Return the (X, Y) coordinate for the center point of the cell that contains the specified text.  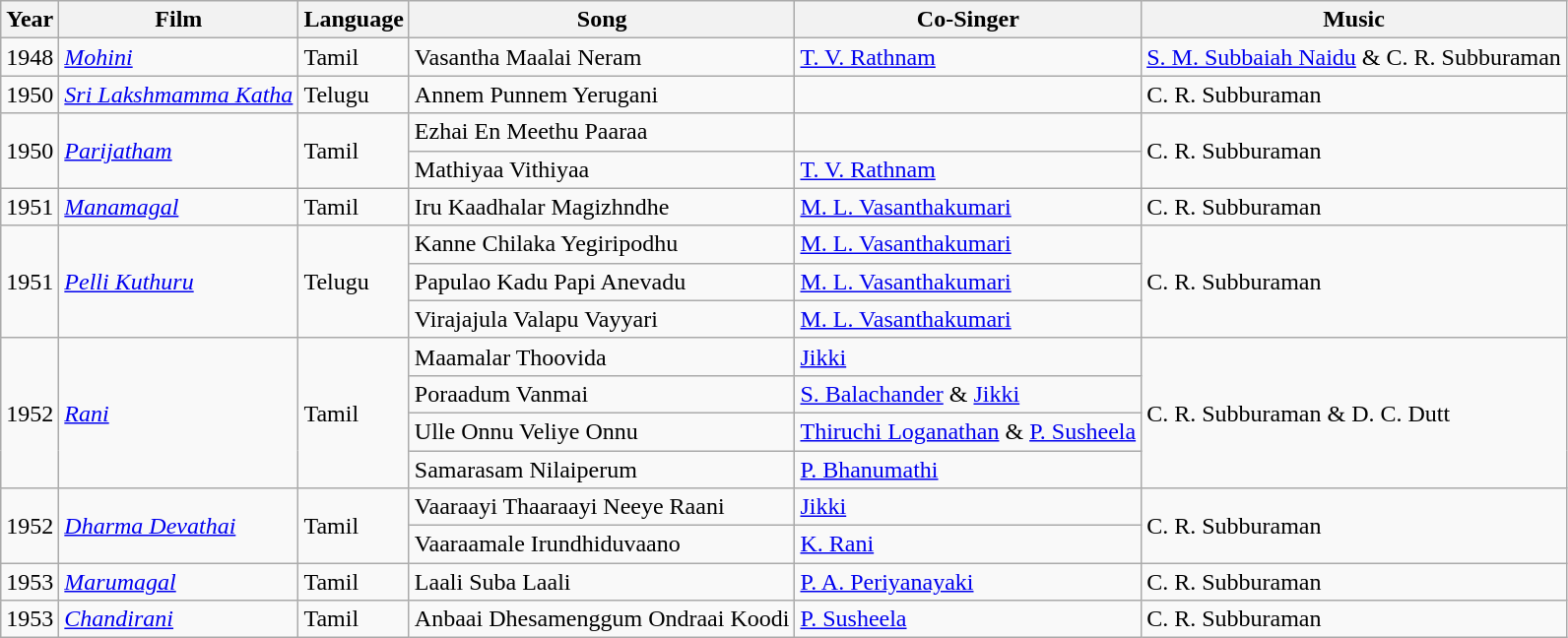
Vaaraamale Irundhiduvaano (602, 544)
Pelli Kuthuru (179, 282)
Thiruchi Loganathan & P. Susheela (968, 431)
Samarasam Nilaiperum (602, 470)
P. Susheela (968, 619)
1948 (30, 57)
Language (354, 20)
Maamalar Thoovida (602, 356)
Poraadum Vanmai (602, 394)
Mathiyaa Vithiyaa (602, 169)
Music (1354, 20)
Manamagal (179, 207)
Parijatham (179, 151)
K. Rani (968, 544)
Rani (179, 413)
Virajajula Valapu Vayyari (602, 319)
Annem Punnem Yerugani (602, 95)
Year (30, 20)
P. A. Periyanayaki (968, 582)
Film (179, 20)
Ezhai En Meethu Paaraa (602, 132)
S. Balachander & Jikki (968, 394)
Marumagal (179, 582)
Co-Singer (968, 20)
Mohini (179, 57)
Anbaai Dhesamenggum Ondraai Koodi (602, 619)
Papulao Kadu Papi Anevadu (602, 282)
Dharma Devathai (179, 526)
Kanne Chilaka Yegiripodhu (602, 244)
Vasantha Maalai Neram (602, 57)
C. R. Subburaman & D. C. Dutt (1354, 413)
Chandirani (179, 619)
Iru Kaadhalar Magizhndhe (602, 207)
Laali Suba Laali (602, 582)
Song (602, 20)
Sri Lakshmamma Katha (179, 95)
Vaaraayi Thaaraayi Neeye Raani (602, 507)
P. Bhanumathi (968, 470)
Ulle Onnu Veliye Onnu (602, 431)
S. M. Subbaiah Naidu & C. R. Subburaman (1354, 57)
